Scan for the cell matching the given text and deliver its [x, y] coordinate at center. 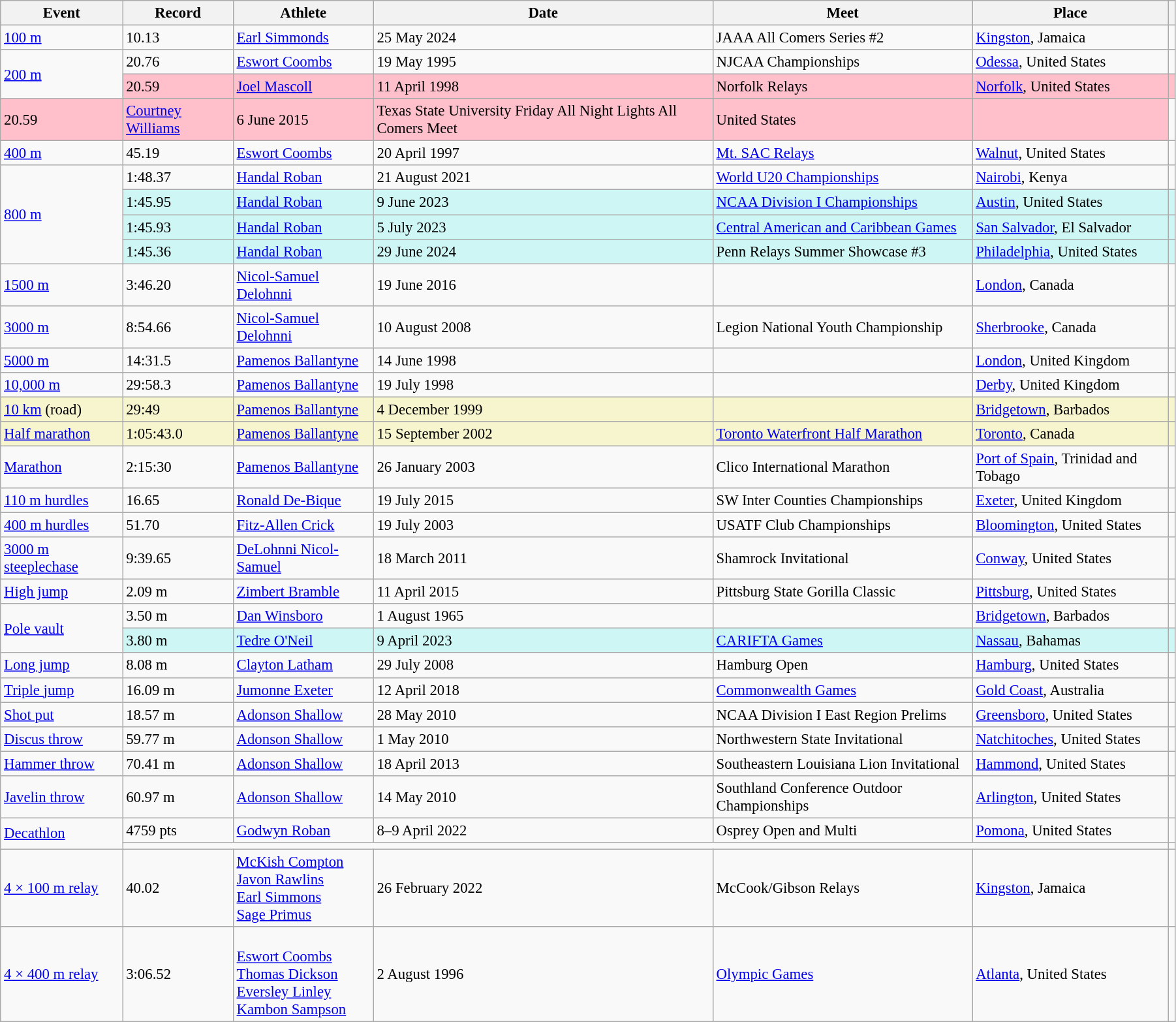
1 August 1965 [543, 616]
Penn Relays Summer Showcase #3 [843, 251]
Marathon [61, 467]
Godwyn Roban [303, 830]
4759 pts [178, 830]
High jump [61, 592]
London, Canada [1070, 285]
Olympic Games [843, 974]
4 December 1999 [543, 409]
3.80 m [178, 641]
Walnut, United States [1070, 153]
25 May 2024 [543, 38]
Discus throw [61, 739]
11 April 2015 [543, 592]
Eswort CoombsThomas DicksonEversley LinleyKambon Sampson [303, 974]
Osprey Open and Multi [843, 830]
26 January 2003 [543, 467]
Triple jump [61, 690]
19 June 2016 [543, 285]
DeLohnni Nicol-Samuel [303, 559]
Dan Winsboro [303, 616]
14 May 2010 [543, 797]
60.97 m [178, 797]
18 March 2011 [543, 559]
14 June 1998 [543, 360]
45.19 [178, 153]
Norfolk Relays [843, 87]
9 June 2023 [543, 202]
19 July 1998 [543, 385]
1:05:43.0 [178, 434]
Pittsburg State Gorilla Classic [843, 592]
Mt. SAC Relays [843, 153]
Conway, United States [1070, 559]
59.77 m [178, 739]
Southeastern Louisiana Lion Invitational [843, 764]
1:48.37 [178, 178]
USATF Club Championships [843, 525]
NCAA Division I East Region Prelims [843, 715]
Toronto, Canada [1070, 434]
29 July 2008 [543, 666]
21 August 2021 [543, 178]
16.09 m [178, 690]
110 m hurdles [61, 501]
Commonwealth Games [843, 690]
400 m hurdles [61, 525]
Athlete [303, 13]
40.02 [178, 888]
Clico International Marathon [843, 467]
18 April 2013 [543, 764]
12 April 2018 [543, 690]
100 m [61, 38]
World U20 Championships [843, 178]
SW Inter Counties Championships [843, 501]
11 April 1998 [543, 87]
1:45.36 [178, 251]
Exeter, United Kingdom [1070, 501]
Zimbert Bramble [303, 592]
Hammond, United States [1070, 764]
19 May 1995 [543, 62]
3:46.20 [178, 285]
Central American and Caribbean Games [843, 227]
2:15:30 [178, 467]
Philadelphia, United States [1070, 251]
1500 m [61, 285]
Clayton Latham [303, 666]
Meet [843, 13]
Austin, United States [1070, 202]
Gold Coast, Australia [1070, 690]
14:31.5 [178, 360]
Decathlon [61, 833]
16.65 [178, 501]
10.13 [178, 38]
Legion National Youth Championship [843, 326]
Pole vault [61, 628]
1:45.95 [178, 202]
9 April 2023 [543, 641]
Port of Spain, Trinidad and Tobago [1070, 467]
Bloomington, United States [1070, 525]
8–9 April 2022 [543, 830]
15 September 2002 [543, 434]
San Salvador, El Salvador [1070, 227]
United States [843, 120]
Sherbrooke, Canada [1070, 326]
Courtney Williams [178, 120]
6 June 2015 [303, 120]
JAAA All Comers Series #2 [843, 38]
9:39.65 [178, 559]
3000 m [61, 326]
70.41 m [178, 764]
Shamrock Invitational [843, 559]
Tedre O'Neil [303, 641]
4 × 400 m relay [61, 974]
Event [61, 13]
20 April 1997 [543, 153]
Northwestern State Invitational [843, 739]
Hammer throw [61, 764]
Nairobi, Kenya [1070, 178]
NCAA Division I Championships [843, 202]
Fitz-Allen Crick [303, 525]
Hamburg, United States [1070, 666]
Long jump [61, 666]
19 July 2003 [543, 525]
Toronto Waterfront Half Marathon [843, 434]
18.57 m [178, 715]
800 m [61, 215]
4 × 100 m relay [61, 888]
NJCAA Championships [843, 62]
Derby, United Kingdom [1070, 385]
Date [543, 13]
Texas State University Friday All Night Lights All Comers Meet [543, 120]
Earl Simmonds [303, 38]
29 June 2024 [543, 251]
8.08 m [178, 666]
5 July 2023 [543, 227]
McKish ComptonJavon RawlinsEarl SimmonsSage Primus [303, 888]
Pomona, United States [1070, 830]
Greensboro, United States [1070, 715]
Norfolk, United States [1070, 87]
Record [178, 13]
Jumonne Exeter [303, 690]
Ronald De-Bique [303, 501]
Pittsburg, United States [1070, 592]
3:06.52 [178, 974]
1 May 2010 [543, 739]
Place [1070, 13]
1:45.93 [178, 227]
19 July 2015 [543, 501]
Arlington, United States [1070, 797]
29:49 [178, 409]
20.76 [178, 62]
51.70 [178, 525]
Half marathon [61, 434]
8:54.66 [178, 326]
Hamburg Open [843, 666]
29:58.3 [178, 385]
10 km (road) [61, 409]
Shot put [61, 715]
Natchitoches, United States [1070, 739]
CARIFTA Games [843, 641]
Atlanta, United States [1070, 974]
400 m [61, 153]
McCook/Gibson Relays [843, 888]
2.09 m [178, 592]
Odessa, United States [1070, 62]
3.50 m [178, 616]
200 m [61, 74]
Joel Mascoll [303, 87]
2 August 1996 [543, 974]
Javelin throw [61, 797]
26 February 2022 [543, 888]
London, United Kingdom [1070, 360]
10,000 m [61, 385]
5000 m [61, 360]
10 August 2008 [543, 326]
28 May 2010 [543, 715]
Southland Conference Outdoor Championships [843, 797]
3000 m steeplechase [61, 559]
Nassau, Bahamas [1070, 641]
